Capture the cell that displays the provided text and extract its [X, Y] central coordinate. 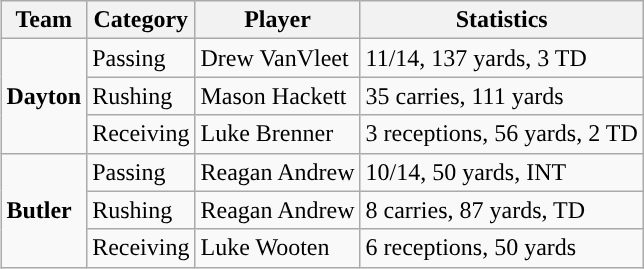
6 receptions, 50 yards [502, 248]
11/14, 137 yards, 3 TD [502, 58]
Team [44, 20]
Dayton [44, 96]
Statistics [502, 20]
Mason Hackett [278, 96]
35 carries, 111 yards [502, 96]
Player [278, 20]
3 receptions, 56 yards, 2 TD [502, 134]
Luke Wooten [278, 248]
8 carries, 87 yards, TD [502, 210]
Luke Brenner [278, 134]
Butler [44, 210]
Drew VanVleet [278, 58]
10/14, 50 yards, INT [502, 172]
Category [141, 20]
